Determine the [X, Y] coordinate at the center of the cell enclosing the given text.  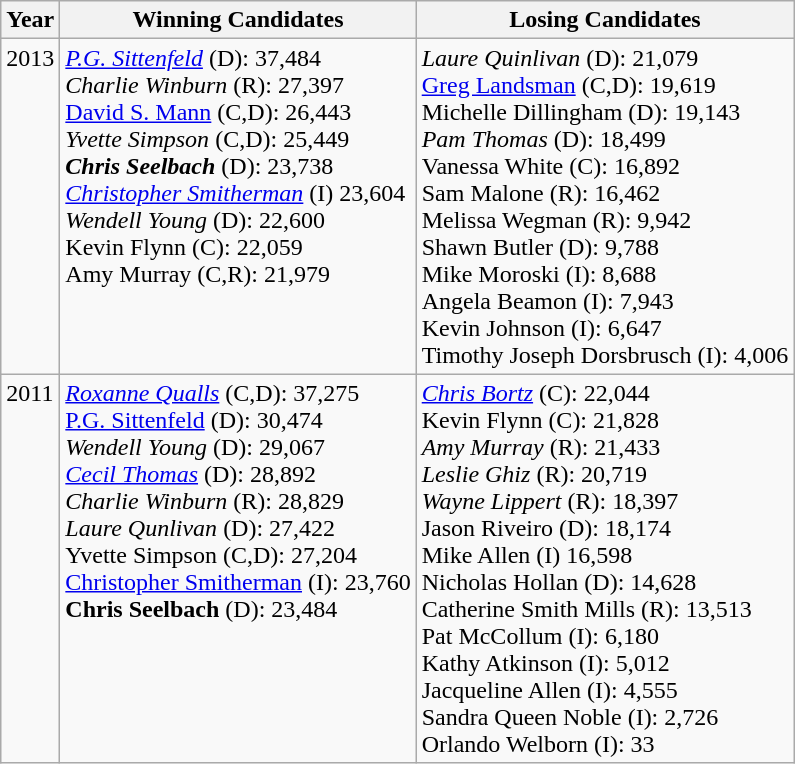
2013 [30, 206]
Winning Candidates [238, 20]
Year [30, 20]
Losing Candidates [605, 20]
2011 [30, 568]
